From the cell containing the given text, extract its center point as [X, Y] coordinate. 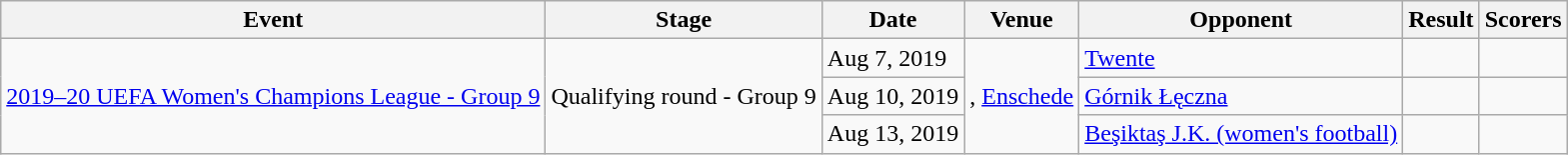
Aug 10, 2019 [892, 96]
, Enschede [1021, 96]
Event [274, 20]
Aug 7, 2019 [892, 58]
2019–20 UEFA Women's Champions League - Group 9 [274, 96]
Qualifying round - Group 9 [684, 96]
Date [892, 20]
Venue [1021, 20]
Beşiktaş J.K. (women's football) [1241, 134]
Opponent [1241, 20]
Twente [1241, 58]
Górnik Łęczna [1241, 96]
Scorers [1523, 20]
Stage [684, 20]
Aug 13, 2019 [892, 134]
Result [1441, 20]
